Return (X, Y) of the center of cell containing provided text 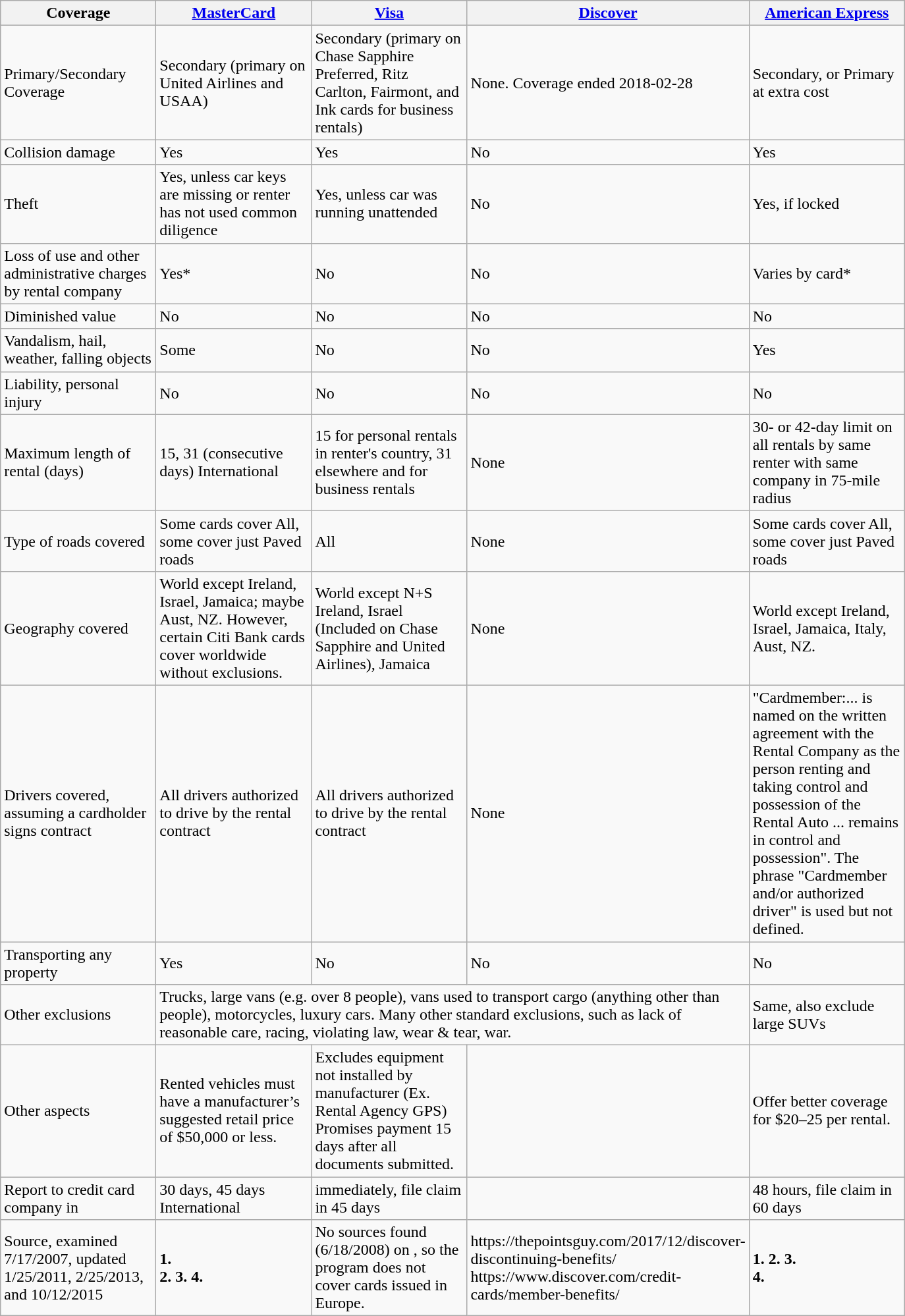
Secondary (primary on Chase Sapphire Preferred, Ritz Carlton, Fairmont, and Ink cards for business rentals) (389, 83)
American Express (827, 13)
Excludes equipment not installed by manufacturer (Ex. Rental Agency GPS) Promises payment 15 days after all documents submitted. (389, 1111)
Geography covered (78, 628)
World except Ireland, Israel, Jamaica, Italy, Aust, NZ. (827, 628)
None. Coverage ended 2018-02-28 (608, 83)
15 for personal rentals in renter's country, 31 elsewhere and for business rentals (389, 462)
Secondary (primary on United Airlines and USAA) (234, 83)
Offer better coverage for $20–25 per rental. (827, 1111)
immediately, file claim in 45 days (389, 1199)
Transporting any property (78, 963)
Yes, if locked (827, 204)
15, 31 (consecutive days) International (234, 462)
30 days, 45 days International (234, 1199)
All (389, 541)
48 hours, file claim in 60 days (827, 1199)
Loss of use and other administrative charges by rental company (78, 273)
Varies by card* (827, 273)
Source, examined 7/17/2007, updated 1/25/2011, 2/25/2013, and 10/12/2015 (78, 1268)
Primary/Secondary Coverage (78, 83)
MasterCard (234, 13)
Drivers covered, assuming a cardholder signs contract (78, 813)
Yes* (234, 273)
Yes, unless car was running unattended (389, 204)
Same, also exclude large SUVs (827, 1015)
Secondary, or Primary at extra cost (827, 83)
Vandalism, hail, weather, falling objects (78, 350)
Rented vehicles must have a manufacturer’s suggested retail price of $50,000 or less. (234, 1111)
1. 2. 3.4. (827, 1268)
1. 2. 3. 4. (234, 1268)
30- or 42-day limit on all rentals by same renter with same company in 75-mile radius (827, 462)
https://thepointsguy.com/2017/12/discover-discontinuing-benefits/https://www.discover.com/credit-cards/member-benefits/ (608, 1268)
Liability, personal injury (78, 393)
Visa (389, 13)
No sources found (6/18/2008) on , so the program does not cover cards issued in Europe. (389, 1268)
Other exclusions (78, 1015)
Maximum length of rental (days) (78, 462)
Some (234, 350)
World except Ireland, Israel, Jamaica; maybe Aust, NZ. However, certain Citi Bank cards cover worldwide without exclusions. (234, 628)
Report to credit card company in (78, 1199)
Diminished value (78, 316)
Coverage (78, 13)
Discover (608, 13)
Yes, unless car keys are missing or renter has not used common diligence (234, 204)
Theft (78, 204)
World except N+S Ireland, Israel (Included on Chase Sapphire and United Airlines), Jamaica (389, 628)
Type of roads covered (78, 541)
Collision damage (78, 152)
Other aspects (78, 1111)
